Pinpoint the cell where the given text exists, returning its [x, y] midpoint coordinate. 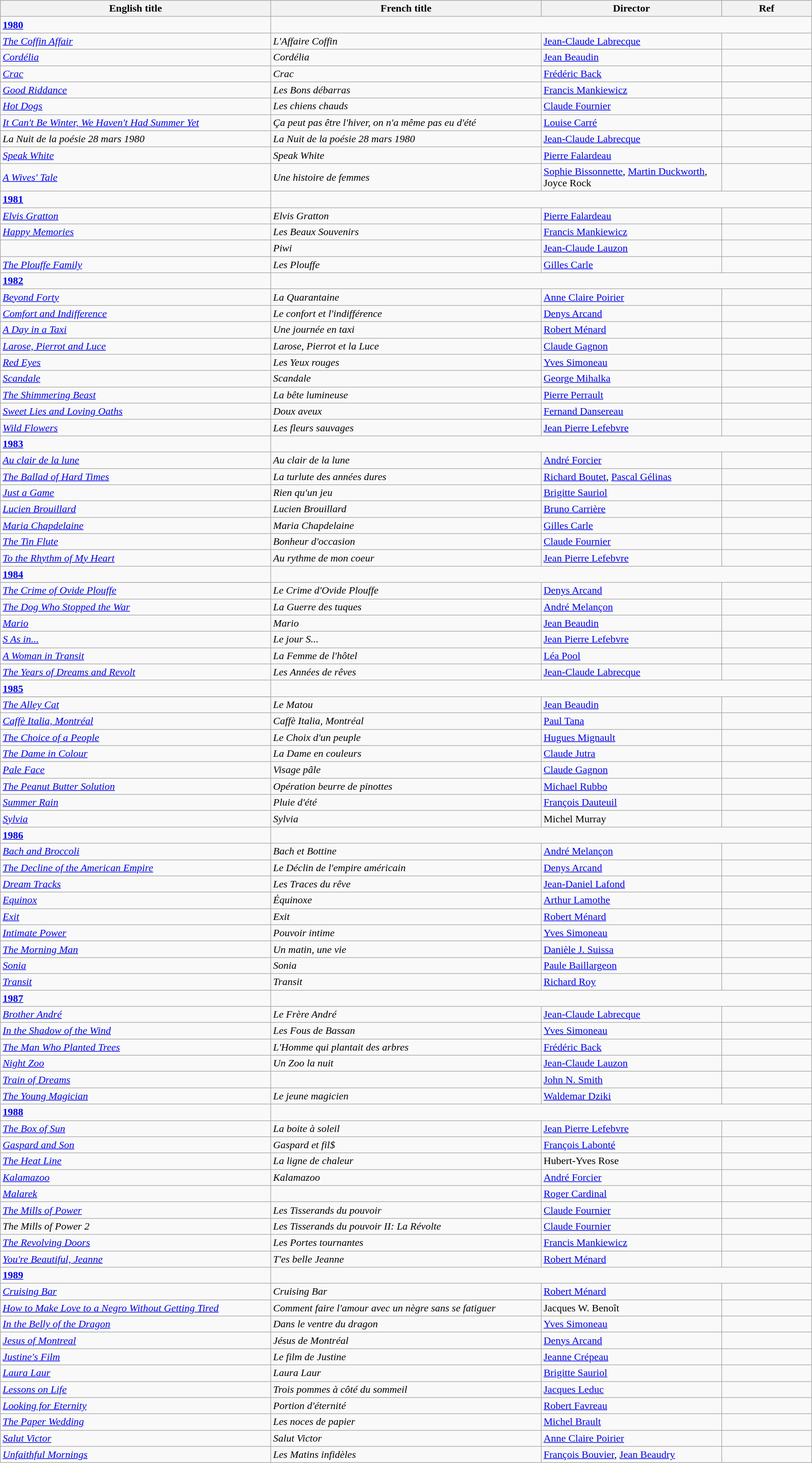
The Heat Line [136, 1161]
Trois pommes à côté du sommeil [406, 1389]
Fernand Dansereau [631, 411]
Lessons on Life [136, 1389]
The Coffin Affair [136, 41]
Gaspard et fil$ [406, 1145]
Summer Rain [136, 803]
Unfaithful Mornings [136, 1454]
Pierre Perrault [631, 395]
Louise Carré [631, 122]
Ça peut pas être l'hiver, on n'a même pas eu d'été [406, 122]
The Ballad of Hard Times [136, 477]
To the Rhythm of My Heart [136, 558]
1988 [136, 1112]
Visage pâle [406, 770]
It Can't Be Winter, We Haven't Had Summer Yet [136, 122]
Robert Favreau [631, 1406]
The Revolving Doors [136, 1242]
Dream Tracks [136, 884]
A Wives' Tale [136, 177]
Hot Dogs [136, 106]
1984 [136, 574]
Intimate Power [136, 933]
How to Make Love to a Negro Without Getting Tired [136, 1308]
Bach et Bottine [406, 851]
Un Zoo la nuit [406, 1063]
La ligne de chaleur [406, 1161]
1985 [136, 688]
Les Plouffe [406, 265]
Les fleurs sauvages [406, 427]
The Dame in Colour [136, 754]
L'Affaire Coffin [406, 41]
La bête lumineuse [406, 395]
Équinoxe [406, 900]
Piwi [406, 248]
Une histoire de femmes [406, 177]
Train of Dreams [136, 1080]
Ref [767, 9]
Opération beurre de pinottes [406, 786]
Le Matou [406, 705]
1986 [136, 835]
Les Bons débarras [406, 90]
The Mills of Power [136, 1210]
The Tin Flute [136, 542]
Paule Baillargeon [631, 965]
1980 [136, 25]
Jesus of Montreal [136, 1341]
Director [631, 9]
Jacques Leduc [631, 1389]
Le Frère André [406, 1015]
You're Beautiful, Jeanne [136, 1259]
Comfort and Indifference [136, 313]
Pale Face [136, 770]
Equinox [136, 900]
The Morning Man [136, 949]
Sophie Bissonnette, Martin Duckworth, Joyce Rock [631, 177]
1987 [136, 998]
The Young Magician [136, 1096]
The Dog Who Stopped the War [136, 607]
Les chiens chauds [406, 106]
Léa Pool [631, 656]
Bach and Broccoli [136, 851]
Les noces de papier [406, 1422]
The Paper Wedding [136, 1422]
Malarek [136, 1194]
Sweet Lies and Loving Oaths [136, 411]
Danièle J. Suissa [631, 949]
1989 [136, 1275]
T'es belle Jeanne [406, 1259]
The Plouffe Family [136, 265]
English title [136, 9]
Paul Tana [631, 721]
La Dame en couleurs [406, 754]
A Day in a Taxi [136, 330]
Les Traces du rêve [406, 884]
La Femme de l'hôtel [406, 656]
Comment faire l'amour avec un nègre sans se fatiguer [406, 1308]
Richard Roy [631, 982]
The Alley Cat [136, 705]
Le Crime d'Ovide Plouffe [406, 591]
Larose, Pierrot and Luce [136, 346]
The Peanut Butter Solution [136, 786]
S As in... [136, 639]
John N. Smith [631, 1080]
François Dauteuil [631, 803]
Just a Game [136, 493]
Bonheur d'occasion [406, 542]
Jeanne Crépeau [631, 1357]
La Guerre des tuques [406, 607]
Jean-Daniel Lafond [631, 884]
Au rythme de mon coeur [406, 558]
The Box of Sun [136, 1129]
The Mills of Power 2 [136, 1226]
1983 [136, 444]
Les Fous de Bassan [406, 1031]
Night Zoo [136, 1063]
Jésus de Montréal [406, 1341]
Une journée en taxi [406, 330]
Richard Boutet, Pascal Gélinas [631, 477]
Justine's Film [136, 1357]
Claude Jutra [631, 754]
French title [406, 9]
In the Shadow of the Wind [136, 1031]
Beyond Forty [136, 297]
The Choice of a People [136, 737]
Le Choix d'un peuple [406, 737]
Wild Flowers [136, 427]
L'Homme qui plantait des arbres [406, 1047]
Les Matins infidèles [406, 1454]
1981 [136, 199]
Michel Murray [631, 819]
Arthur Lamothe [631, 900]
Waldemar Dziki [631, 1096]
Gaspard and Son [136, 1145]
Hubert-Yves Rose [631, 1161]
Jacques W. Benoît [631, 1308]
François Labonté [631, 1145]
Looking for Eternity [136, 1406]
Dans le ventre du dragon [406, 1324]
Roger Cardinal [631, 1194]
Brother André [136, 1015]
Portion d'éternité [406, 1406]
Un matin, une vie [406, 949]
La boite à soleil [406, 1129]
1982 [136, 281]
Les Beaux Souvenirs [406, 232]
A Woman in Transit [136, 656]
Les Tisserands du pouvoir [406, 1210]
La turlute des années dures [406, 477]
Happy Memories [136, 232]
The Years of Dreams and Revolt [136, 672]
François Bouvier, Jean Beaudry [631, 1454]
Doux aveux [406, 411]
Le confort et l'indifférence [406, 313]
The Man Who Planted Trees [136, 1047]
Les Yeux rouges [406, 362]
Red Eyes [136, 362]
Le jour S... [406, 639]
Le Déclin de l'empire américain [406, 868]
Michel Brault [631, 1422]
In the Belly of the Dragon [136, 1324]
The Decline of the American Empire [136, 868]
Larose, Pierrot et la Luce [406, 346]
Pouvoir intime [406, 933]
George Mihalka [631, 379]
Good Riddance [136, 90]
Michael Rubbo [631, 786]
Les Portes tournantes [406, 1242]
La Quarantaine [406, 297]
The Shimmering Beast [136, 395]
Les Tisserands du pouvoir II: La Révolte [406, 1226]
Le film de Justine [406, 1357]
The Crime of Ovide Plouffe [136, 591]
Pluie d'été [406, 803]
Rien qu'un jeu [406, 493]
Hugues Mignault [631, 737]
Le jeune magicien [406, 1096]
Bruno Carrière [631, 509]
Les Années de rêves [406, 672]
